Find where the given text appears and provide that cell's center as [x, y] coordinate. 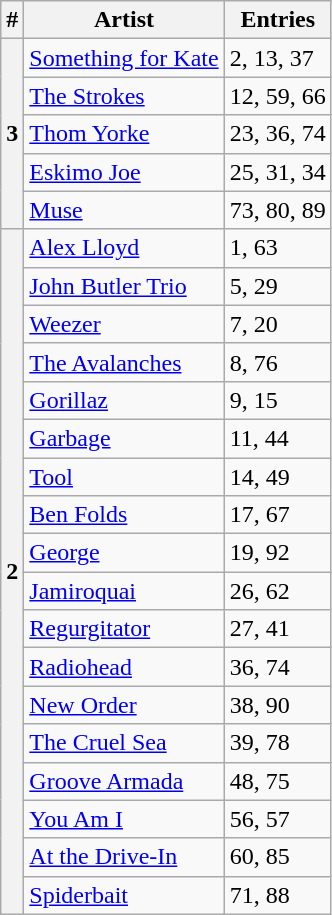
New Order [124, 705]
56, 57 [278, 819]
At the Drive-In [124, 857]
John Butler Trio [124, 286]
2, 13, 37 [278, 58]
# [12, 20]
36, 74 [278, 667]
You Am I [124, 819]
3 [12, 134]
Muse [124, 210]
14, 49 [278, 477]
2 [12, 572]
Alex Lloyd [124, 248]
Gorillaz [124, 400]
Ben Folds [124, 515]
Regurgitator [124, 629]
7, 20 [278, 324]
23, 36, 74 [278, 134]
Groove Armada [124, 781]
73, 80, 89 [278, 210]
The Avalanches [124, 362]
26, 62 [278, 591]
Radiohead [124, 667]
71, 88 [278, 895]
8, 76 [278, 362]
Entries [278, 20]
11, 44 [278, 438]
Jamiroquai [124, 591]
17, 67 [278, 515]
60, 85 [278, 857]
1, 63 [278, 248]
Artist [124, 20]
George [124, 553]
27, 41 [278, 629]
Thom Yorke [124, 134]
25, 31, 34 [278, 172]
The Strokes [124, 96]
38, 90 [278, 705]
Tool [124, 477]
Eskimo Joe [124, 172]
39, 78 [278, 743]
19, 92 [278, 553]
Spiderbait [124, 895]
The Cruel Sea [124, 743]
12, 59, 66 [278, 96]
Garbage [124, 438]
Weezer [124, 324]
Something for Kate [124, 58]
9, 15 [278, 400]
5, 29 [278, 286]
48, 75 [278, 781]
